Pinpoint the cell where the given text exists, returning its [x, y] midpoint coordinate. 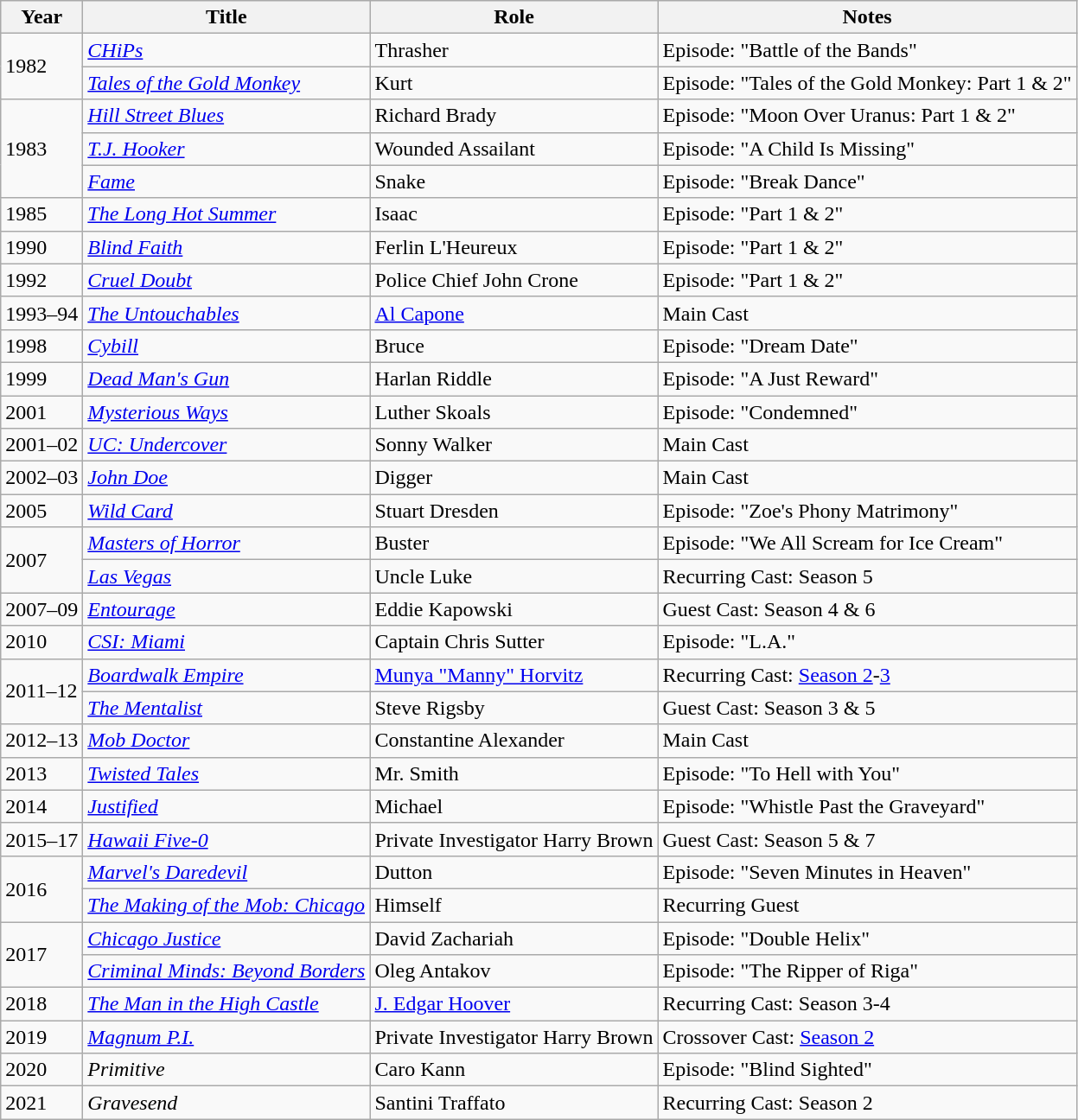
Recurring Guest [867, 905]
Eddie Kapowski [513, 609]
Captain Chris Sutter [513, 642]
2021 [41, 1103]
J. Edgar Hoover [513, 1004]
Cruel Doubt [226, 280]
Al Capone [513, 313]
2005 [41, 511]
2001–02 [41, 445]
Episode: "Battle of the Bands" [867, 50]
Crossover Cast: Season 2 [867, 1037]
Buster [513, 544]
Episode: "Blind Sighted" [867, 1070]
Episode: "Whistle Past the Graveyard" [867, 806]
2019 [41, 1037]
Title [226, 17]
2007–09 [41, 609]
Episode: "Condemned" [867, 412]
1999 [41, 379]
1998 [41, 346]
Himself [513, 905]
Michael [513, 806]
CHiPs [226, 50]
Mr. Smith [513, 773]
Recurring Cast: Season 2-3 [867, 675]
Episode: "Tales of the Gold Monkey: Part 1 & 2" [867, 83]
Fame [226, 181]
The Long Hot Summer [226, 214]
Snake [513, 181]
Luther Skoals [513, 412]
Mysterious Ways [226, 412]
2012–13 [41, 741]
1992 [41, 280]
2017 [41, 954]
Blind Faith [226, 247]
Richard Brady [513, 116]
Episode: "Double Helix" [867, 938]
Episode: "Zoe's Phony Matrimony" [867, 511]
Notes [867, 17]
2007 [41, 560]
Wild Card [226, 511]
Episode: "Moon Over Uranus: Part 1 & 2" [867, 116]
Episode: "Break Dance" [867, 181]
Boardwalk Empire [226, 675]
John Doe [226, 478]
2001 [41, 412]
Twisted Tales [226, 773]
Ferlin L'Heureux [513, 247]
Recurring Cast: Season 2 [867, 1103]
Guest Cast: Season 3 & 5 [867, 708]
The Mentalist [226, 708]
Guest Cast: Season 5 & 7 [867, 839]
Episode: "Dream Date" [867, 346]
Episode: "We All Scream for Ice Cream" [867, 544]
The Untouchables [226, 313]
1983 [41, 149]
Role [513, 17]
Episode: "L.A." [867, 642]
Recurring Cast: Season 3-4 [867, 1004]
2016 [41, 888]
Dead Man's Gun [226, 379]
Stuart Dresden [513, 511]
Las Vegas [226, 576]
Sonny Walker [513, 445]
Masters of Horror [226, 544]
Hill Street Blues [226, 116]
2011–12 [41, 691]
Episode: "The Ripper of Riga" [867, 971]
Kurt [513, 83]
T.J. Hooker [226, 149]
1985 [41, 214]
Episode: "To Hell with You" [867, 773]
1982 [41, 67]
1990 [41, 247]
2010 [41, 642]
Gravesend [226, 1103]
2014 [41, 806]
Episode: "A Just Reward" [867, 379]
UC: Undercover [226, 445]
The Man in the High Castle [226, 1004]
Dutton [513, 872]
Constantine Alexander [513, 741]
Marvel's Daredevil [226, 872]
Guest Cast: Season 4 & 6 [867, 609]
Episode: "A Child Is Missing" [867, 149]
1993–94 [41, 313]
Santini Traffato [513, 1103]
Uncle Luke [513, 576]
Bruce [513, 346]
Digger [513, 478]
Recurring Cast: Season 5 [867, 576]
Wounded Assailant [513, 149]
David Zachariah [513, 938]
Tales of the Gold Monkey [226, 83]
2015–17 [41, 839]
The Making of the Mob: Chicago [226, 905]
2002–03 [41, 478]
Hawaii Five-0 [226, 839]
CSI: Miami [226, 642]
2018 [41, 1004]
Munya "Manny" Horvitz [513, 675]
Primitive [226, 1070]
Harlan Riddle [513, 379]
Magnum P.I. [226, 1037]
Episode: "Seven Minutes in Heaven" [867, 872]
Oleg Antakov [513, 971]
Year [41, 17]
Cybill [226, 346]
Justified [226, 806]
Steve Rigsby [513, 708]
2013 [41, 773]
Criminal Minds: Beyond Borders [226, 971]
2020 [41, 1070]
Mob Doctor [226, 741]
Thrasher [513, 50]
Entourage [226, 609]
Isaac [513, 214]
Caro Kann [513, 1070]
Police Chief John Crone [513, 280]
Chicago Justice [226, 938]
